Locate the cell with the specified text and output its [x, y] center coordinate. 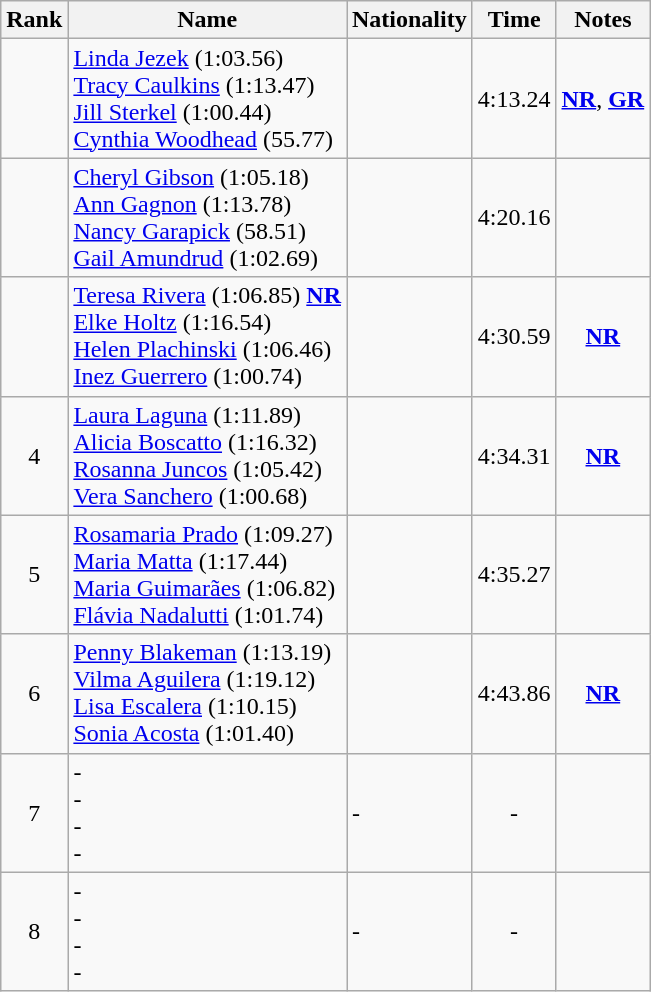
Penny Blakeman (1:13.19) Vilma Aguilera (1:19.12) Lisa Escalera (1:10.15) Sonia Acosta (1:01.40) [208, 694]
5 [34, 574]
Time [514, 20]
4:13.24 [514, 98]
4:20.16 [514, 218]
NR, GR [603, 98]
4:43.86 [514, 694]
8 [34, 932]
Name [208, 20]
Laura Laguna (1:11.89) Alicia Boscatto (1:16.32) Rosanna Juncos (1:05.42) Vera Sanchero (1:00.68) [208, 456]
Nationality [409, 20]
4:35.27 [514, 574]
6 [34, 694]
Rosamaria Prado (1:09.27) Maria Matta (1:17.44) Maria Guimarães (1:06.82) Flávia Nadalutti (1:01.74) [208, 574]
7 [34, 812]
Teresa Rivera (1:06.85) NR Elke Holtz (1:16.54) Helen Plachinski (1:06.46) Inez Guerrero (1:00.74) [208, 336]
4 [34, 456]
Notes [603, 20]
Cheryl Gibson (1:05.18) Ann Gagnon (1:13.78) Nancy Garapick (58.51) Gail Amundrud (1:02.69) [208, 218]
Linda Jezek (1:03.56) Tracy Caulkins (1:13.47) Jill Sterkel (1:00.44) Cynthia Woodhead (55.77) [208, 98]
4:30.59 [514, 336]
Rank [34, 20]
4:34.31 [514, 456]
